For the text-containing cell, return its midpoint in (x, y) coordinate format. 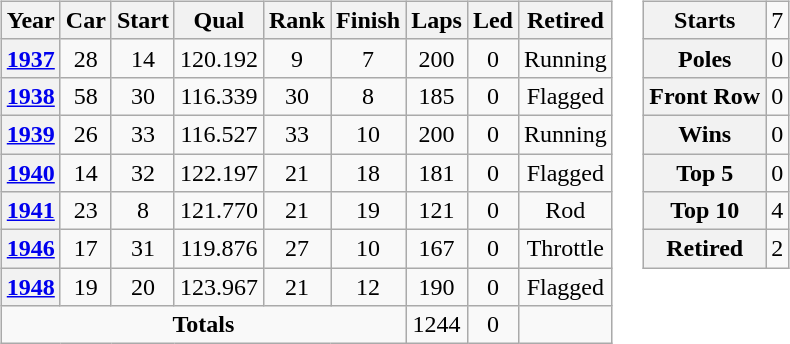
181 (437, 173)
1946 (30, 249)
1937 (30, 58)
Qual (218, 20)
123.967 (218, 287)
190 (437, 287)
23 (86, 211)
28 (86, 58)
Rod (565, 211)
1948 (30, 287)
122.197 (218, 173)
Car (86, 20)
58 (86, 96)
Top 10 (705, 211)
121.770 (218, 211)
2 (778, 249)
31 (142, 249)
20 (142, 287)
Front Row (705, 96)
Year (30, 20)
Laps (437, 20)
Led (492, 20)
32 (142, 173)
185 (437, 96)
121 (437, 211)
1244 (437, 325)
26 (86, 134)
120.192 (218, 58)
116.339 (218, 96)
17 (86, 249)
Finish (368, 20)
1939 (30, 134)
12 (368, 287)
Rank (296, 20)
27 (296, 249)
Totals (203, 325)
Poles (705, 58)
167 (437, 249)
119.876 (218, 249)
Start (142, 20)
Wins (705, 134)
116.527 (218, 134)
Throttle (565, 249)
4 (778, 211)
Top 5 (705, 173)
18 (368, 173)
1941 (30, 211)
1938 (30, 96)
9 (296, 58)
1940 (30, 173)
Starts (705, 20)
